Identify which cell holds the provided text, then report its [x, y] central coordinate. 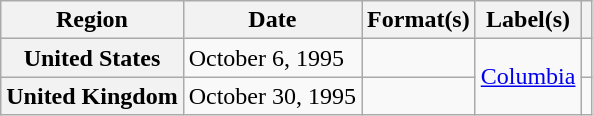
Label(s) [528, 20]
Format(s) [419, 20]
October 30, 1995 [272, 96]
Region [92, 20]
Date [272, 20]
United Kingdom [92, 96]
United States [92, 58]
October 6, 1995 [272, 58]
Columbia [528, 77]
